Search for the cell housing the specified text and yield its (x, y) center coordinate. 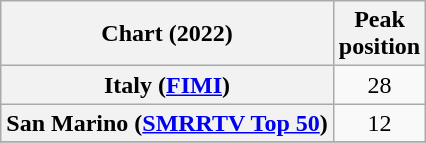
Peakposition (379, 34)
Chart (2022) (168, 34)
28 (379, 85)
San Marino (SMRRTV Top 50) (168, 123)
12 (379, 123)
Italy (FIMI) (168, 85)
